Detect which cell encompasses the target text, then output its (X, Y) center coordinate. 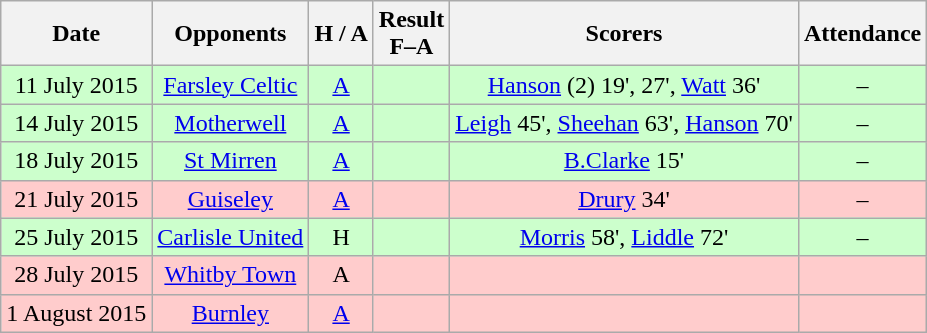
11 July 2015 (76, 85)
Motherwell (230, 123)
Farsley Celtic (230, 85)
21 July 2015 (76, 199)
25 July 2015 (76, 237)
Burnley (230, 313)
28 July 2015 (76, 275)
Whitby Town (230, 275)
H (341, 237)
Leigh 45', Sheehan 63', Hanson 70' (624, 123)
B.Clarke 15' (624, 161)
Morris 58', Liddle 72' (624, 237)
Drury 34' (624, 199)
18 July 2015 (76, 161)
St Mirren (230, 161)
Date (76, 34)
Guiseley (230, 199)
ResultF–A (411, 34)
Attendance (862, 34)
Hanson (2) 19', 27', Watt 36' (624, 85)
Scorers (624, 34)
14 July 2015 (76, 123)
H / A (341, 34)
Carlisle United (230, 237)
Opponents (230, 34)
1 August 2015 (76, 313)
